Detect which cell encompasses the target text, then output its [X, Y] center coordinate. 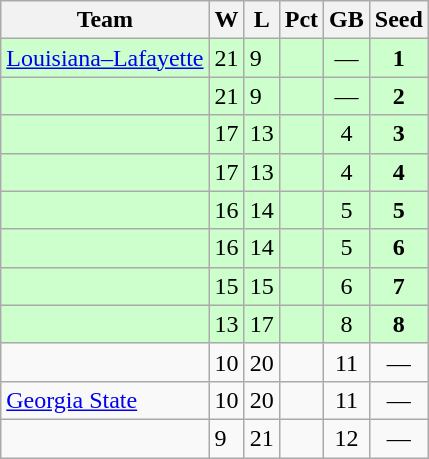
12 [347, 438]
2 [398, 96]
Pct [301, 20]
GB [347, 20]
W [226, 20]
Louisiana–Lafayette [105, 58]
Georgia State [105, 400]
Seed [398, 20]
Team [105, 20]
1 [398, 58]
L [262, 20]
7 [398, 286]
3 [398, 134]
